Pinpoint the cell where the given text exists, returning its (x, y) midpoint coordinate. 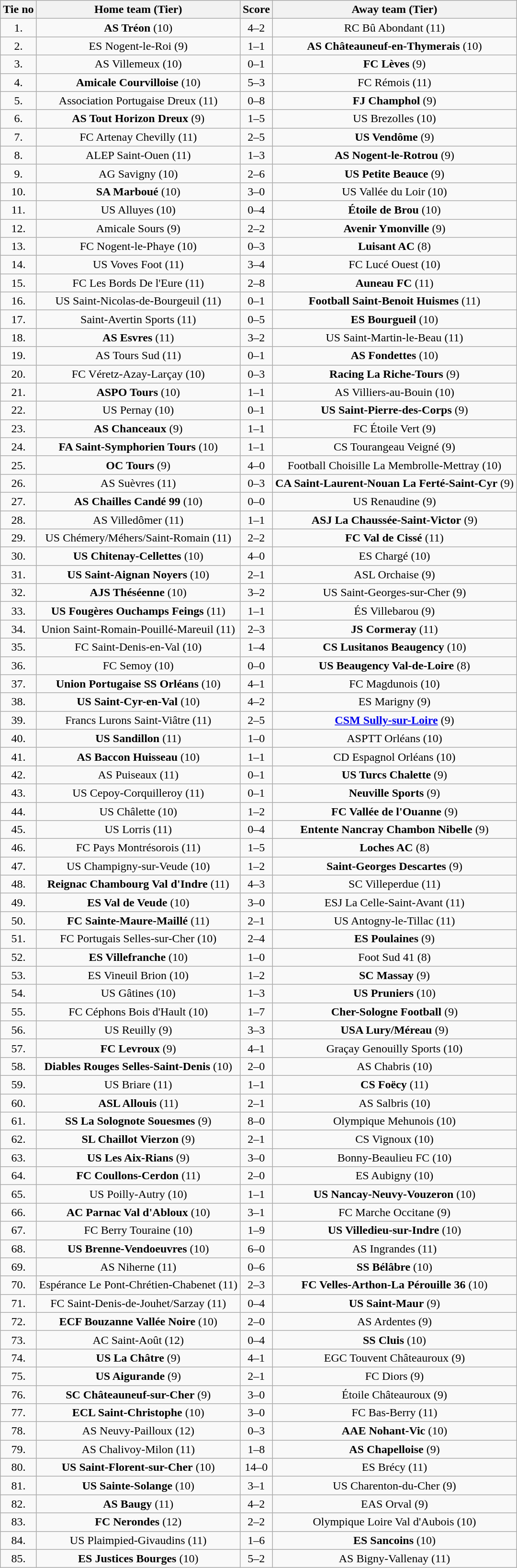
FC Velles-Arthon-La Pérouille 36 (10) (394, 1285)
Luisant AC (8) (394, 247)
54. (18, 993)
0–8 (256, 101)
46. (18, 848)
Olympique Mehunois (10) (394, 1121)
US Vallée du Loir (10) (394, 192)
2–6 (256, 173)
73. (18, 1340)
AS Neuvy-Pailloux (12) (138, 1431)
US Les Aix-Rians (9) (138, 1158)
75. (18, 1376)
US Saint-Nicolas-de-Bourgeuil (11) (138, 301)
57. (18, 1048)
25. (18, 465)
EAS Orval (9) (394, 1504)
CS Lusitanos Beaugency (10) (394, 647)
FC Magdunois (10) (394, 684)
1. (18, 28)
Reignac Chambourg Val d'Indre (11) (138, 884)
US Nancay-Neuvy-Vouzeron (10) (394, 1194)
ALEP Saint-Ouen (11) (138, 155)
39. (18, 720)
US Aigurande (9) (138, 1376)
Football Choisille La Membrolle-Mettray (10) (394, 465)
AC Parnac Val d'Abloux (10) (138, 1212)
ASPO Tours (10) (138, 392)
US Reuilly (9) (138, 1030)
83. (18, 1522)
FC Bas-Berry (11) (394, 1413)
US Turcs Chalette (9) (394, 775)
US Vendôme (9) (394, 137)
FC Lèves (9) (394, 64)
CSM Sully-sur-Loire (9) (394, 720)
Amicale Sours (9) (138, 228)
27. (18, 501)
5–3 (256, 82)
68. (18, 1249)
53. (18, 975)
US Pruniers (10) (394, 993)
AS Châteauneuf-en-Thymerais (10) (394, 46)
AS Baccon Huisseau (10) (138, 756)
Neuville Sports (9) (394, 793)
65. (18, 1194)
47. (18, 866)
AS Villemeux (10) (138, 64)
70. (18, 1285)
AS Bigny-Vallenay (11) (394, 1558)
72. (18, 1321)
SC Châteauneuf-sur-Cher (9) (138, 1395)
12. (18, 228)
40. (18, 738)
Auneau FC (11) (394, 283)
FC Vallée de l'Ouanne (9) (394, 812)
2–8 (256, 283)
Diables Rouges Selles-Saint-Denis (10) (138, 1066)
69. (18, 1267)
61. (18, 1121)
RC Bû Abondant (11) (394, 28)
CA Saint-Laurent-Nouan La Ferté-Saint-Cyr (9) (394, 483)
Amicale Courvilloise (10) (138, 82)
US Beaugency Val-de-Loire (8) (394, 666)
0–5 (256, 319)
US Saint-Cyr-en-Val (10) (138, 702)
CS Tourangeau Veigné (9) (394, 447)
FC Les Bords De l'Eure (11) (138, 283)
35. (18, 647)
Home team (Tier) (138, 10)
FC Nogent-le-Phaye (10) (138, 247)
FC Pays Montrésorois (11) (138, 848)
Tie no (18, 10)
SS Cluis (10) (394, 1340)
1–6 (256, 1540)
FJ Champhol (9) (394, 101)
1–8 (256, 1449)
SL Chaillot Vierzon (9) (138, 1139)
29. (18, 538)
AAE Nohant-Vic (10) (394, 1431)
US Saint-Martin-le-Beau (11) (394, 338)
1–9 (256, 1230)
ÉS Villebarou (9) (394, 611)
22. (18, 410)
FC Étoile Vert (9) (394, 429)
82. (18, 1504)
ESJ La Celle-Saint-Avant (11) (394, 902)
ES Val de Veude (10) (138, 902)
76. (18, 1395)
33. (18, 611)
45. (18, 830)
Étoile de Brou (10) (394, 210)
US Châlette (10) (138, 812)
AS Salbris (10) (394, 1103)
US La Châtre (9) (138, 1358)
4. (18, 82)
AS Chanceaux (9) (138, 429)
EGC Touvent Châteauroux (9) (394, 1358)
US Voves Foot (11) (138, 265)
US Saint-Florent-sur-Cher (10) (138, 1467)
US Gâtines (10) (138, 993)
SS La Solognote Souesmes (9) (138, 1121)
AS Tout Horizon Dreux (9) (138, 119)
17. (18, 319)
AS Puiseaux (11) (138, 775)
4–3 (256, 884)
Association Portugaise Dreux (11) (138, 101)
3–4 (256, 265)
50. (18, 921)
CD Espagnol Orléans (10) (394, 756)
SC Massay (9) (394, 975)
US Saint-Aignan Noyers (10) (138, 575)
9. (18, 173)
FC Portugais Selles-sur-Cher (10) (138, 939)
62. (18, 1139)
26. (18, 483)
77. (18, 1413)
48. (18, 884)
FC Céphons Bois d'Hault (10) (138, 1012)
Saint-Avertin Sports (11) (138, 319)
FC Sainte-Maure-Maillé (11) (138, 921)
6. (18, 119)
13. (18, 247)
FC Lucé Ouest (10) (394, 265)
US Saint-Georges-sur-Cher (9) (394, 593)
US Chitenay-Cellettes (10) (138, 556)
67. (18, 1230)
Union Saint-Romain-Pouillé-Mareuil (11) (138, 629)
41. (18, 756)
US Lorris (11) (138, 830)
AS Villedômer (11) (138, 519)
US Saint-Maur (9) (394, 1303)
38. (18, 702)
US Cepoy-Corquilleroy (11) (138, 793)
2. (18, 46)
59. (18, 1084)
US Alluyes (10) (138, 210)
AJS Théséenne (10) (138, 593)
ES Vineuil Brion (10) (138, 975)
US Plaimpied-Givaudins (11) (138, 1540)
ECF Bouzanne Vallée Noire (10) (138, 1321)
FC Véretz-Azay-Larçay (10) (138, 374)
15. (18, 283)
US Brezolles (10) (394, 119)
US Sandillon (11) (138, 738)
6–0 (256, 1249)
FC Saint-Denis-de-Jouhet/Sarzay (11) (138, 1303)
80. (18, 1467)
10. (18, 192)
Foot Sud 41 (8) (394, 957)
ES Marigny (9) (394, 702)
49. (18, 902)
ASJ La Chaussée-Saint-Victor (9) (394, 519)
5. (18, 101)
31. (18, 575)
37. (18, 684)
AS Tours Sud (11) (138, 356)
78. (18, 1431)
74. (18, 1358)
63. (18, 1158)
AS Chapelloise (9) (394, 1449)
14. (18, 265)
14–0 (256, 1467)
US Sainte-Solange (10) (138, 1486)
36. (18, 666)
AS Suèvres (11) (138, 483)
AG Savigny (10) (138, 173)
1–7 (256, 1012)
2–4 (256, 939)
34. (18, 629)
11. (18, 210)
US Brenne-Vendoeuvres (10) (138, 1249)
US Antogny-le-Tillac (11) (394, 921)
ASL Allouis (11) (138, 1103)
85. (18, 1558)
AS Chalivoy-Milon (11) (138, 1449)
51. (18, 939)
US Champigny-sur-Veude (10) (138, 866)
US Pernay (10) (138, 410)
Graçay Genouilly Sports (10) (394, 1048)
ES Aubigny (10) (394, 1176)
30. (18, 556)
FA Saint-Symphorien Tours (10) (138, 447)
ECL Saint-Christophe (10) (138, 1413)
ASL Orchaise (9) (394, 575)
52. (18, 957)
42. (18, 775)
SC Villeperdue (11) (394, 884)
Étoile Châteauroux (9) (394, 1395)
AS Tréon (10) (138, 28)
Union Portugaise SS Orléans (10) (138, 684)
FC Nerondes (12) (138, 1522)
Francs Lurons Saint-Viâtre (11) (138, 720)
FC Coullons-Cerdon (11) (138, 1176)
ASPTT Orléans (10) (394, 738)
Football Saint-Benoit Huismes (11) (394, 301)
Away team (Tier) (394, 10)
Avenir Ymonville (9) (394, 228)
SA Marboué (10) (138, 192)
ES Chargé (10) (394, 556)
OC Tours (9) (138, 465)
US Charenton-du-Cher (9) (394, 1486)
FC Berry Touraine (10) (138, 1230)
AS Chabris (10) (394, 1066)
32. (18, 593)
AS Esvres (11) (138, 338)
Bonny-Beaulieu FC (10) (394, 1158)
AS Ardentes (9) (394, 1321)
ES Nogent-le-Roi (9) (138, 46)
23. (18, 429)
Score (256, 10)
ES Sancoins (10) (394, 1540)
FC Diors (9) (394, 1376)
US Saint-Pierre-des-Corps (9) (394, 410)
AS Niherne (11) (138, 1267)
16. (18, 301)
3. (18, 64)
18. (18, 338)
Olympique Loire Val d'Aubois (10) (394, 1522)
Entente Nancray Chambon Nibelle (9) (394, 830)
56. (18, 1030)
Racing La Riche-Tours (9) (394, 374)
FC Rémois (11) (394, 82)
US Briare (11) (138, 1084)
Cher-Sologne Football (9) (394, 1012)
US Poilly-Autry (10) (138, 1194)
JS Cormeray (11) (394, 629)
US Renaudine (9) (394, 501)
FC Levroux (9) (138, 1048)
3–3 (256, 1030)
FC Val de Cissé (11) (394, 538)
AS Nogent-le-Rotrou (9) (394, 155)
US Petite Beauce (9) (394, 173)
AS Baugy (11) (138, 1504)
FC Marche Occitane (9) (394, 1212)
71. (18, 1303)
ES Brécy (11) (394, 1467)
ES Poulaines (9) (394, 939)
US Villedieu-sur-Indre (10) (394, 1230)
5–2 (256, 1558)
43. (18, 793)
US Chémery/Méhers/Saint-Romain (11) (138, 538)
7. (18, 137)
66. (18, 1212)
AS Ingrandes (11) (394, 1249)
Saint-Georges Descartes (9) (394, 866)
CS Vignoux (10) (394, 1139)
ES Villefranche (10) (138, 957)
64. (18, 1176)
ES Bourgueil (10) (394, 319)
FC Semoy (10) (138, 666)
19. (18, 356)
AS Fondettes (10) (394, 356)
0–6 (256, 1267)
24. (18, 447)
44. (18, 812)
FC Artenay Chevilly (11) (138, 137)
28. (18, 519)
AC Saint-Août (12) (138, 1340)
60. (18, 1103)
21. (18, 392)
SS Bélâbre (10) (394, 1267)
ES Justices Bourges (10) (138, 1558)
20. (18, 374)
8. (18, 155)
US Fougères Ouchamps Feings (11) (138, 611)
84. (18, 1540)
8–0 (256, 1121)
79. (18, 1449)
81. (18, 1486)
58. (18, 1066)
55. (18, 1012)
Loches AC (8) (394, 848)
FC Saint-Denis-en-Val (10) (138, 647)
AS Chailles Candé 99 (10) (138, 501)
1–4 (256, 647)
USA Lury/Méreau (9) (394, 1030)
Espérance Le Pont-Chrétien-Chabenet (11) (138, 1285)
CS Foëcy (11) (394, 1084)
AS Villiers-au-Bouin (10) (394, 392)
